Return the [X, Y] coordinate for the center point of the cell that contains the specified text.  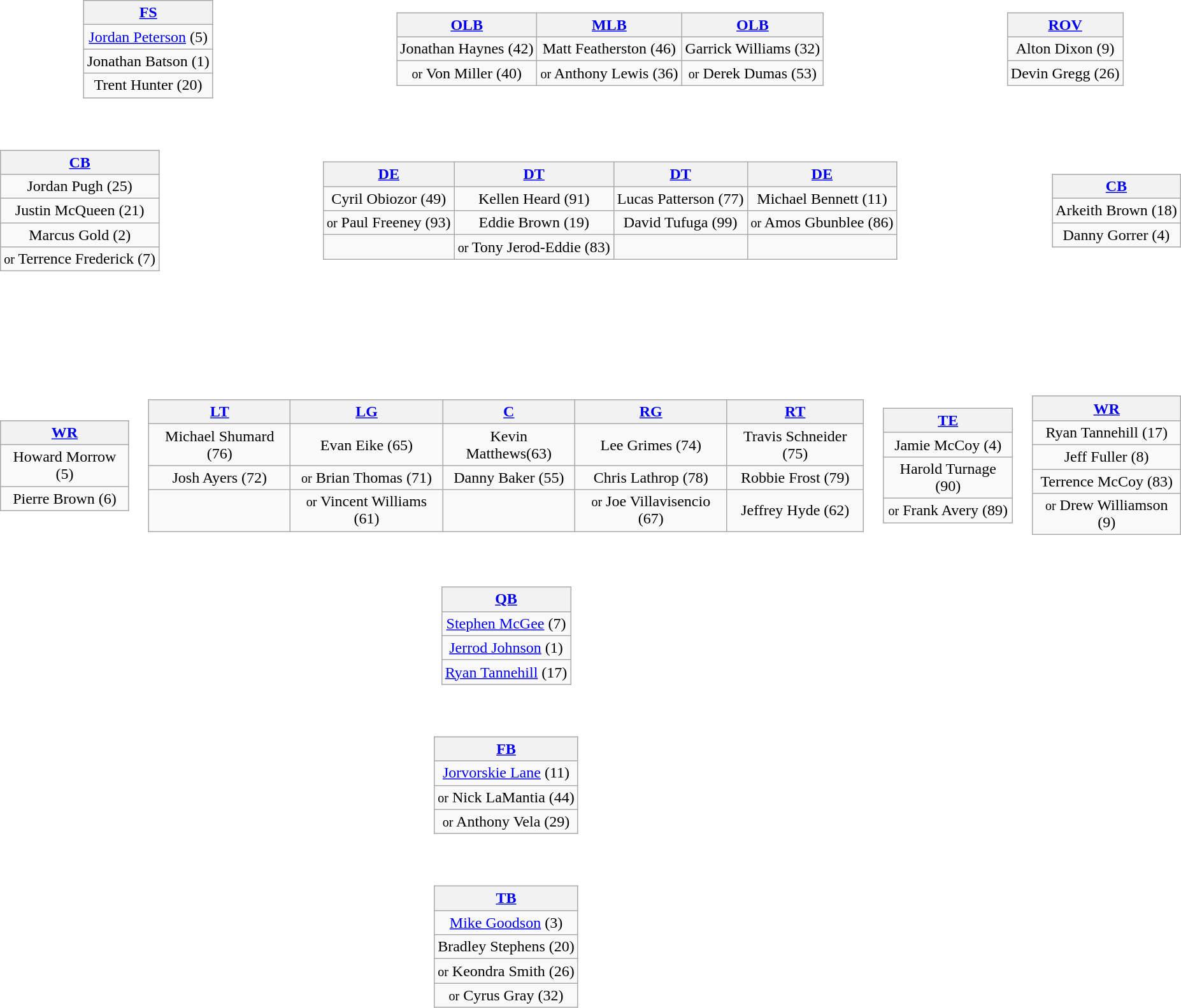
or Keondra Smith (26) [506, 971]
LG [367, 412]
MLB [609, 25]
Pierre Brown (6) [65, 499]
Michael Shumard (76) [220, 444]
Kevin Matthews(63) [508, 444]
Chris Lathrop (78) [651, 478]
TE [948, 420]
Howard Morrow (5) [65, 465]
Mike Goodson (3) [506, 923]
Matt Featherston (46) [609, 49]
TB [506, 898]
ROV [1065, 25]
Jorvorskie Lane (11) [506, 773]
Bradley Stephens (20) [506, 947]
Travis Schneider (75) [795, 444]
Evan Eike (65) [367, 444]
or Nick LaMantia (44) [506, 797]
Arkeith Brown (18) [1117, 211]
or Joe Villavisencio (67) [651, 511]
Michael Bennett (11) [822, 199]
Lucas Patterson (77) [680, 199]
or Terrence Frederick (7) [80, 259]
or Brian Thomas (71) [367, 478]
or Tony Jerod-Eddie (83) [534, 247]
or Anthony Lewis (36) [609, 73]
Jordan Peterson (5) [148, 37]
FB [506, 749]
Kellen Heard (91) [534, 199]
or Frank Avery (89) [948, 511]
Marcus Gold (2) [80, 235]
Jerrod Johnson (1) [506, 648]
or Anthony Vela (29) [506, 821]
Harold Turnage (90) [948, 478]
RT [795, 412]
Alton Dixon (9) [1065, 49]
Danny Baker (55) [508, 478]
FB Jorvorskie Lane (11) or Nick LaMantia (44) or Anthony Vela (29) [513, 777]
Jeff Fuller (8) [1106, 457]
Cyril Obiozor (49) [389, 199]
or Drew Williamson (9) [1106, 515]
or Cyrus Gray (32) [506, 995]
QB Stephen McGee (7) Jerrod Johnson (1) Ryan Tannehill (17) [513, 627]
C [508, 412]
Garrick Williams (32) [753, 49]
or Vincent Williams (61) [367, 511]
Stephen McGee (7) [506, 623]
David Tufuga (99) [680, 223]
Lee Grimes (74) [651, 444]
RG [651, 412]
TE Jamie McCoy (4) Harold Turnage (90) or Frank Avery (89) [956, 457]
or Von Miller (40) [467, 73]
Jamie McCoy (4) [948, 444]
Jordan Pugh (25) [80, 187]
Jonathan Haynes (42) [467, 49]
QB [506, 599]
or Paul Freeney (93) [389, 223]
Jeffrey Hyde (62) [795, 511]
Eddie Brown (19) [534, 223]
Robbie Frost (79) [795, 478]
Devin Gregg (26) [1065, 73]
Josh Ayers (72) [220, 478]
or Derek Dumas (53) [753, 73]
Justin McQueen (21) [80, 211]
FS [148, 13]
Trent Hunter (20) [148, 85]
or Amos Gbunblee (86) [822, 223]
LT [220, 412]
Jonathan Batson (1) [148, 61]
Danny Gorrer (4) [1117, 235]
Terrence McCoy (83) [1106, 481]
